Scan for the cell matching the given text and deliver its [x, y] coordinate at center. 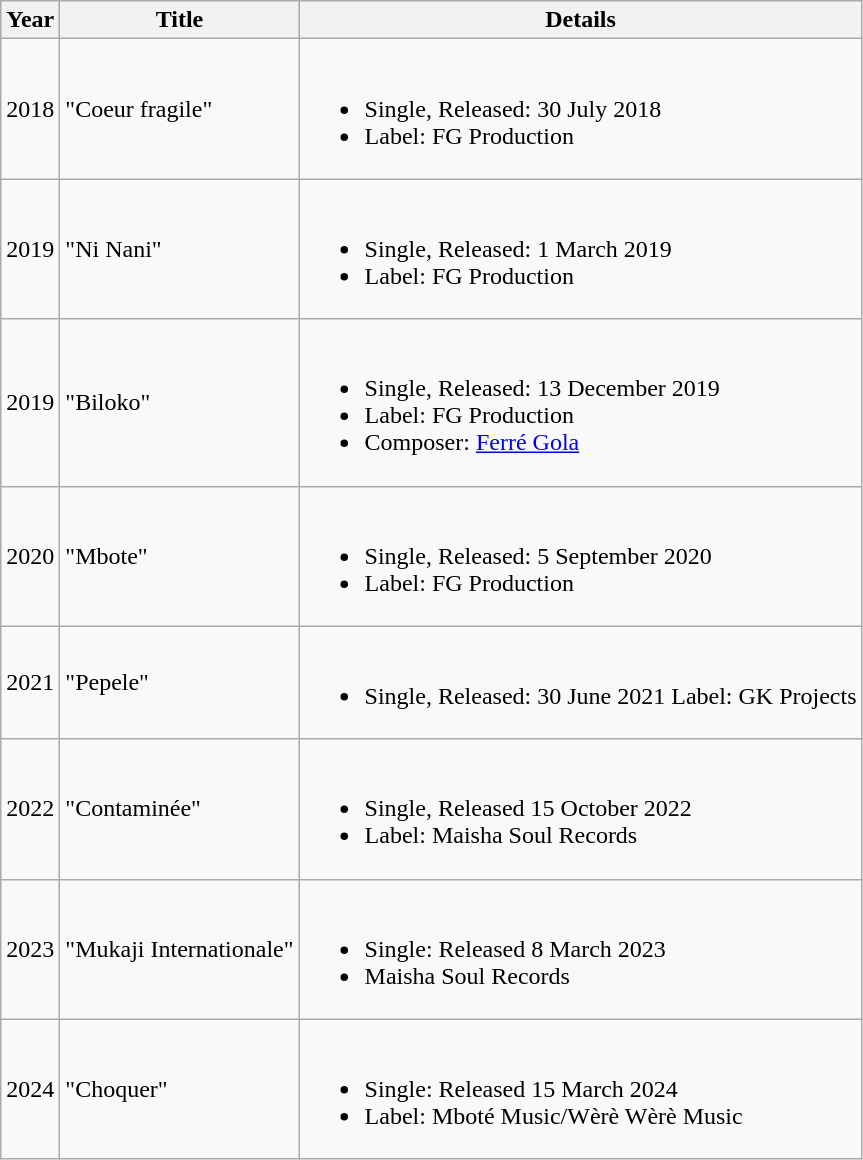
Single, Released: 5 September 2020Label: FG Production [580, 556]
"Pepele" [180, 682]
"Choquer" [180, 1089]
"Coeur fragile" [180, 109]
Single: Released 8 March 2023Maisha Soul Records [580, 949]
Single, Released: 30 June 2021 Label: GK Projects [580, 682]
Year [30, 20]
Single, Released: 30 July 2018Label: FG Production [580, 109]
Single, Released 15 October 2022Label: Maisha Soul Records [580, 809]
Title [180, 20]
"Ni Nani" [180, 249]
2023 [30, 949]
2021 [30, 682]
Details [580, 20]
"Biloko" [180, 402]
2022 [30, 809]
"Contaminée" [180, 809]
Single, Released: 1 March 2019Label: FG Production [580, 249]
"Mbote" [180, 556]
2024 [30, 1089]
"Mukaji Internationale" [180, 949]
2020 [30, 556]
2018 [30, 109]
Single: Released 15 March 2024Label: Mboté Music/Wèrè Wèrè Music [580, 1089]
Single, Released: 13 December 2019Label: FG ProductionComposer: Ferré Gola [580, 402]
